Capture the cell that displays the provided text and extract its [X, Y] central coordinate. 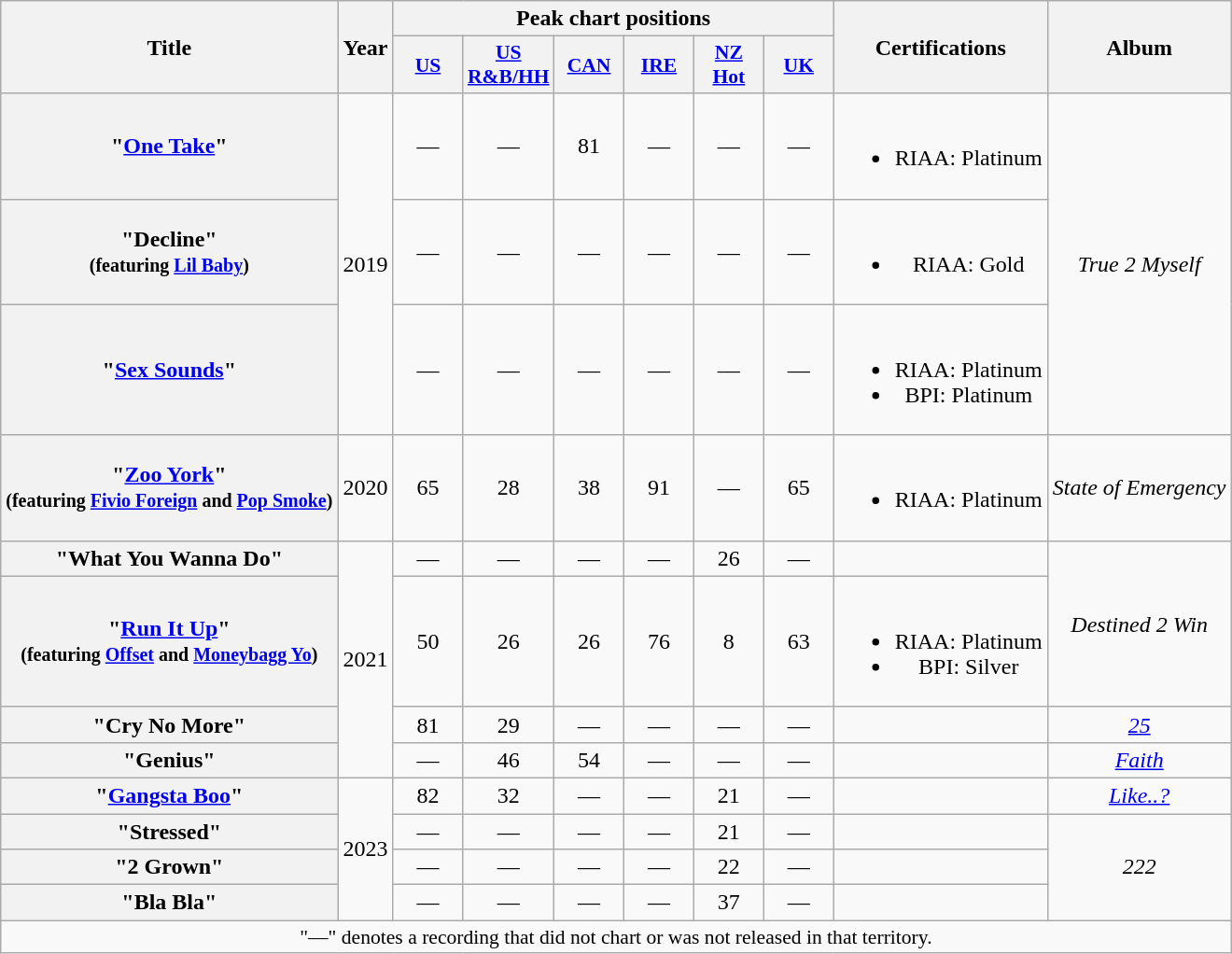
37 [728, 903]
Certifications [941, 47]
"2 Grown" [170, 867]
2020 [366, 487]
"Gangsta Boo" [170, 795]
"—" denotes a recording that did not chart or was not released in that territory. [616, 937]
RIAA: PlatinumBPI: Platinum [941, 370]
"One Take" [170, 146]
UK [799, 65]
"Stressed" [170, 832]
22 [728, 867]
63 [799, 641]
8 [728, 641]
28 [509, 487]
2019 [366, 264]
State of Emergency [1139, 487]
"Genius" [170, 760]
"Decline"(featuring Lil Baby) [170, 252]
Title [170, 47]
2023 [366, 849]
Like..? [1139, 795]
USR&B/HH [509, 65]
76 [659, 641]
54 [590, 760]
NZHot [728, 65]
2021 [366, 659]
Faith [1139, 760]
50 [427, 641]
29 [509, 724]
25 [1139, 724]
CAN [590, 65]
True 2 Myself [1139, 264]
82 [427, 795]
Peak chart positions [613, 19]
"What You Wanna Do" [170, 558]
"Cry No More" [170, 724]
Destined 2 Win [1139, 624]
38 [590, 487]
"Run It Up"(featuring Offset and Moneybagg Yo) [170, 641]
RIAA: Gold [941, 252]
IRE [659, 65]
"Bla Bla" [170, 903]
32 [509, 795]
91 [659, 487]
Year [366, 47]
46 [509, 760]
"Sex Sounds" [170, 370]
222 [1139, 867]
RIAA: PlatinumBPI: Silver [941, 641]
Album [1139, 47]
US [427, 65]
"Zoo York"(featuring Fivio Foreign and Pop Smoke) [170, 487]
